Locate the cell with the specified text and output its [x, y] center coordinate. 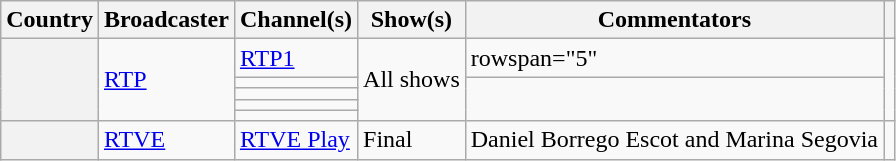
Daniel Borrego Escot and Marina Segovia [674, 140]
Show(s) [412, 20]
Broadcaster [166, 20]
RTVE Play [296, 140]
RTVE [166, 140]
Country [50, 20]
rowspan="5" [674, 58]
Commentators [674, 20]
RTP1 [296, 58]
Final [412, 140]
All shows [412, 80]
RTP [166, 80]
Channel(s) [296, 20]
